Locate the cell with the specified text and output its (x, y) center coordinate. 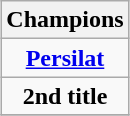
2nd title (65, 96)
Persilat (65, 58)
Champions (65, 20)
